Find where the given text appears and provide that cell's center as [x, y] coordinate. 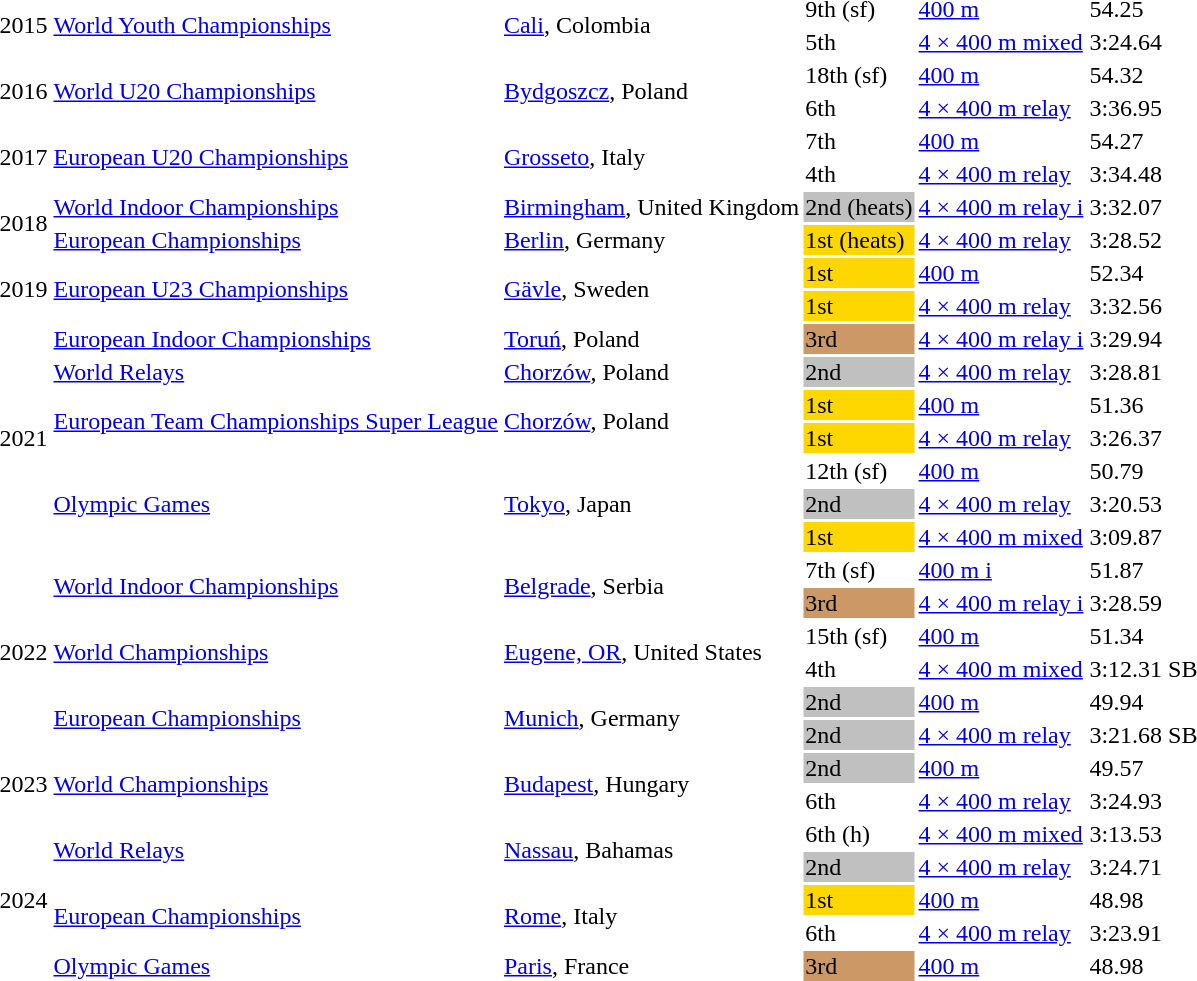
3:21.68 [1126, 735]
50.79 [1126, 471]
Grosseto, Italy [651, 158]
Toruń, Poland [651, 339]
European U23 Championships [276, 290]
Berlin, Germany [651, 240]
European U20 Championships [276, 158]
3:24.71 [1126, 867]
Birmingham, United Kingdom [651, 207]
5th [859, 42]
Bydgoszcz, Poland [651, 92]
European Indoor Championships [276, 339]
Eugene, OR, United States [651, 652]
Budapest, Hungary [651, 784]
3:20.53 [1126, 504]
3:29.94 [1126, 339]
3:26.37 [1126, 438]
2nd (heats) [859, 207]
3:34.48 [1126, 174]
18th (sf) [859, 75]
3:13.53 [1126, 834]
6th (h) [859, 834]
3:23.91 [1126, 933]
12th (sf) [859, 471]
3:28.52 [1126, 240]
3:24.93 [1126, 801]
400 m i [1001, 570]
51.34 [1126, 636]
3:36.95 [1126, 108]
7th (sf) [859, 570]
Munich, Germany [651, 718]
3:12.31 [1126, 669]
3:09.87 [1126, 537]
54.27 [1126, 141]
3:32.56 [1126, 306]
1st (heats) [859, 240]
3:28.81 [1126, 372]
3:28.59 [1126, 603]
51.87 [1126, 570]
World U20 Championships [276, 92]
Belgrade, Serbia [651, 586]
Tokyo, Japan [651, 504]
15th (sf) [859, 636]
49.57 [1126, 768]
51.36 [1126, 405]
49.94 [1126, 702]
54.32 [1126, 75]
52.34 [1126, 273]
Paris, France [651, 966]
Gävle, Sweden [651, 290]
3:32.07 [1126, 207]
Rome, Italy [651, 916]
7th [859, 141]
3:24.64 [1126, 42]
European Team Championships Super League [276, 422]
Nassau, Bahamas [651, 850]
